Extract the [X, Y] coordinate from the center of the cell holding the provided text.  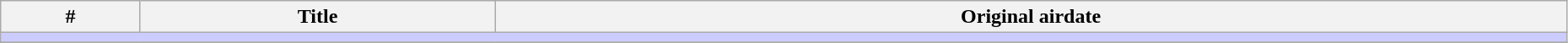
Title [317, 17]
# [71, 17]
Original airdate [1031, 17]
